Identify which cell holds the provided text, then report its [X, Y] central coordinate. 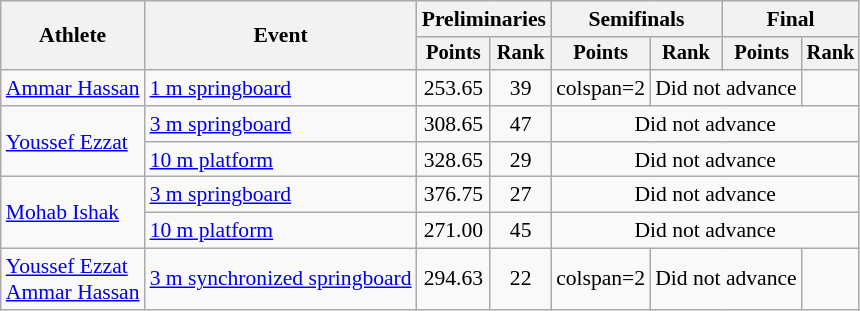
Youssef EzzatAmmar Hassan [73, 280]
271.00 [454, 231]
294.63 [454, 280]
3 m synchronized springboard [281, 280]
Semifinals [636, 19]
27 [520, 195]
328.65 [454, 160]
Event [281, 36]
1 m springboard [281, 88]
253.65 [454, 88]
Ammar Hassan [73, 88]
22 [520, 280]
Mohab Ishak [73, 212]
308.65 [454, 124]
Youssef Ezzat [73, 142]
47 [520, 124]
376.75 [454, 195]
45 [520, 231]
39 [520, 88]
Preliminaries [484, 19]
Final [791, 19]
29 [520, 160]
Athlete [73, 36]
